Output the [x, y] coordinate of the center of the cell containing the given text.  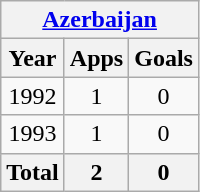
Apps [96, 58]
Goals [164, 58]
Year [33, 58]
Azerbaijan [100, 20]
2 [96, 172]
1993 [33, 134]
Total [33, 172]
1992 [33, 96]
